Extract the [x, y] coordinate from the center of the cell holding the provided text.  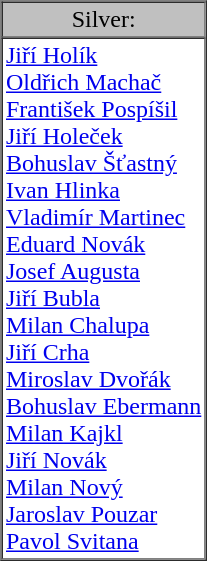
Silver: [104, 20]
